Return [x, y] of the center of cell containing provided text 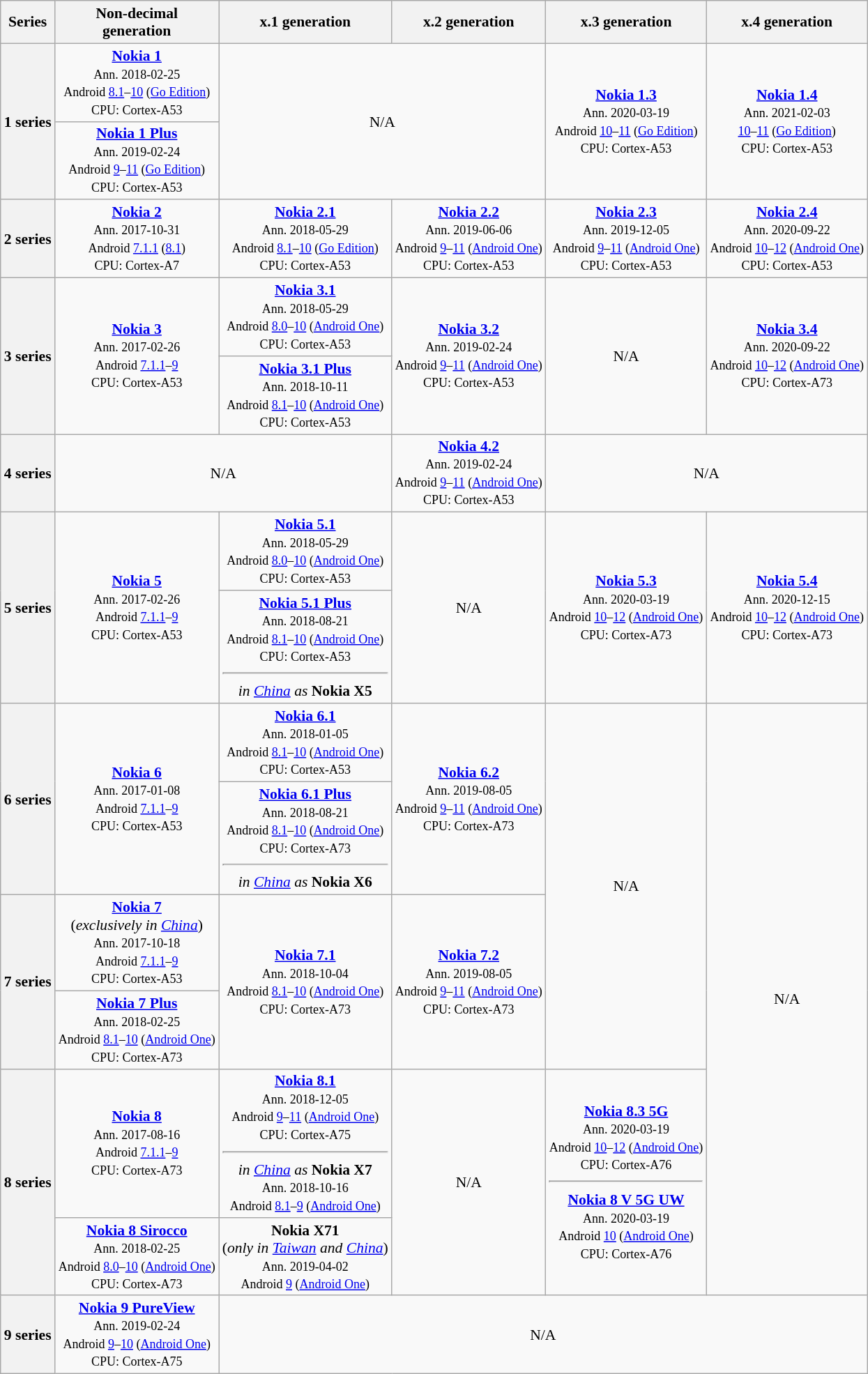
Nokia 5.1 PlusAnn. 2018-08-21Android 8.1–10 (Android One)CPU: Cortex-A53in China as Nokia X5 [305, 647]
2 series [28, 239]
Nokia 6Ann. 2017-01-08Android 7.1.1–9CPU: Cortex-A53 [137, 799]
Nokia 3Ann. 2017-02-26Android 7.1.1–9CPU: Cortex-A53 [137, 356]
Nokia 8 SiroccoAnn. 2018-02-25Android 8.0–10 (Android One)CPU: Cortex-A73 [137, 1257]
Nokia 1Ann. 2018-02-25Android 8.1–10 (Go Edition)CPU: Cortex-A53 [137, 82]
x.4 generation [786, 22]
Nokia 1.4Ann. 2021-02-0310–11 (Go Edition)CPU: Cortex-A53 [786, 121]
Non-decimalgeneration [137, 22]
Nokia 2.1Ann. 2018-05-29Android 8.1–10 (Go Edition)CPU: Cortex-A53 [305, 239]
Nokia 7 PlusAnn. 2018-02-25Android 8.1–10 (Android One)CPU: Cortex-A73 [137, 1030]
Nokia 3.1 PlusAnn. 2018-10-11Android 8.1–10 (Android One)CPU: Cortex-A53 [305, 395]
5 series [28, 608]
Nokia 2.3Ann. 2019-12-05Android 9–11 (Android One)CPU: Cortex-A53 [626, 239]
Nokia 6.2Ann. 2019-08-05Android 9–11 (Android One)CPU: Cortex-A73 [469, 799]
Nokia 8.3 5GAnn. 2020-03-19Android 10–12 (Android One)CPU: Cortex-A76Nokia 8 V 5G UWAnn. 2020-03-19Android 10 (Android One)CPU: Cortex-A76 [626, 1182]
Nokia 8Ann. 2017-08-16Android 7.1.1–9CPU: Cortex-A73 [137, 1143]
Nokia 4.2Ann. 2019-02-24Android 9–11 (Android One)CPU: Cortex-A53 [469, 473]
x.2 generation [469, 22]
Nokia 5Ann. 2017-02-26Android 7.1.1–9CPU: Cortex-A53 [137, 608]
Nokia 3.1Ann. 2018-05-29Android 8.0–10 (Android One)CPU: Cortex-A53 [305, 317]
Series [28, 22]
9 series [28, 1335]
Nokia 9 PureViewAnn. 2019-02-24Android 9–10 (Android One)CPU: Cortex-A75 [137, 1335]
Nokia 3.4Ann. 2020-09-22Android 10–12 (Android One)CPU: Cortex-A73 [786, 356]
Nokia 3.2Ann. 2019-02-24Android 9–11 (Android One)CPU: Cortex-A53 [469, 356]
Nokia 7(exclusively in China)Ann. 2017-10-18Android 7.1.1–9CPU: Cortex-A53 [137, 943]
7 series [28, 982]
Nokia 2.2Ann. 2019-06-06Android 9–11 (Android One)CPU: Cortex-A53 [469, 239]
x.3 generation [626, 22]
Nokia 5.1Ann. 2018-05-29Android 8.0–10 (Android One)CPU: Cortex-A53 [305, 551]
Nokia 6.1Ann. 2018-01-05Android 8.1–10 (Android One)CPU: Cortex-A53 [305, 742]
Nokia 1.3Ann. 2020-03-19Android 10–11 (Go Edition)CPU: Cortex-A53 [626, 121]
Nokia 7.2Ann. 2019-08-05Android 9–11 (Android One)CPU: Cortex-A73 [469, 982]
8 series [28, 1182]
Nokia 8.1Ann. 2018-12-05Android 9–11 (Android One)CPU: Cortex-A75in China as Nokia X7Ann. 2018-10-16Android 8.1–9 (Android One) [305, 1143]
Nokia 1 PlusAnn. 2019-02-24Android 9–11 (Go Edition)CPU: Cortex-A53 [137, 160]
Nokia 5.4Ann. 2020-12-15Android 10–12 (Android One)CPU: Cortex-A73 [786, 608]
x.1 generation [305, 22]
Nokia 2.4Ann. 2020-09-22Android 10–12 (Android One)CPU: Cortex-A53 [786, 239]
1 series [28, 121]
3 series [28, 356]
6 series [28, 799]
Nokia 2Ann. 2017-10-31Android 7.1.1 (8.1)CPU: Cortex-A7 [137, 239]
Nokia X71(only in Taiwan and China)Ann. 2019-04-02Android 9 (Android One) [305, 1257]
Nokia 6.1 PlusAnn. 2018-08-21Android 8.1–10 (Android One)CPU: Cortex-A73in China as Nokia X6 [305, 838]
Nokia 7.1Ann. 2018-10-04Android 8.1–10 (Android One)CPU: Cortex-A73 [305, 982]
Nokia 5.3Ann. 2020-03-19Android 10–12 (Android One)CPU: Cortex-A73 [626, 608]
4 series [28, 473]
